Identify which cell holds the provided text, then report its [X, Y] central coordinate. 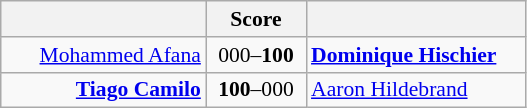
100–000 [256, 90]
Tiago Camilo [104, 90]
Score [256, 19]
Dominique Hischier [416, 55]
000–100 [256, 55]
Aaron Hildebrand [416, 90]
Mohammed Afana [104, 55]
